Capture the cell that displays the provided text and extract its (x, y) central coordinate. 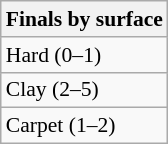
Carpet (1–2) (84, 126)
Hard (0–1) (84, 55)
Finals by surface (84, 19)
Clay (2–5) (84, 90)
